Detect which cell encompasses the target text, then output its (X, Y) center coordinate. 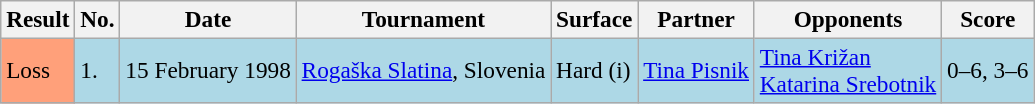
15 February 1998 (208, 70)
Tina Križan Katarina Srebotnik (848, 70)
Opponents (848, 19)
Tournament (423, 19)
Loss (38, 70)
Result (38, 19)
Surface (594, 19)
Date (208, 19)
1. (98, 70)
Partner (696, 19)
Rogaška Slatina, Slovenia (423, 70)
Tina Pisnik (696, 70)
Score (988, 19)
No. (98, 19)
Hard (i) (594, 70)
0–6, 3–6 (988, 70)
